Find where the given text appears and provide that cell's center as (x, y) coordinate. 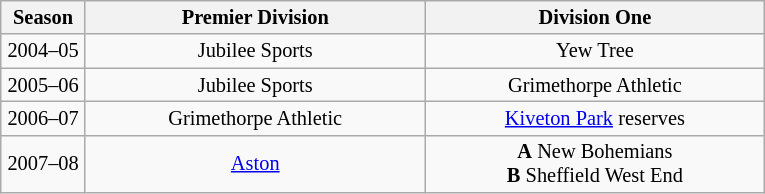
Yew Tree (595, 51)
Season (44, 17)
Premier Division (255, 17)
2005–06 (44, 85)
2006–07 (44, 118)
Kiveton Park reserves (595, 118)
2007–08 (44, 164)
Division One (595, 17)
2004–05 (44, 51)
Aston (255, 164)
A New BohemiansB Sheffield West End (595, 164)
